Return [x, y] of the center of cell containing provided text 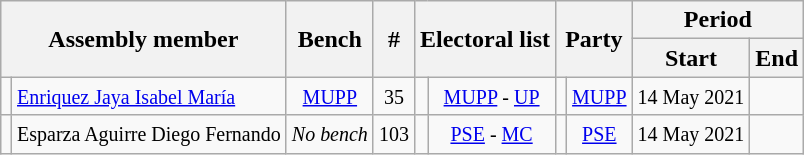
PSE - MC [492, 134]
103 [394, 134]
MUPP - UP [492, 96]
35 [394, 96]
PSE [600, 134]
Bench [330, 39]
Esparza Aguirre Diego Fernando [148, 134]
End [777, 58]
Party [594, 39]
Electoral list [484, 39]
Assembly member [143, 39]
Period [718, 20]
# [394, 39]
No bench [330, 134]
Start [691, 58]
Enriquez Jaya Isabel María [148, 96]
